Search for the cell housing the specified text and yield its (X, Y) center coordinate. 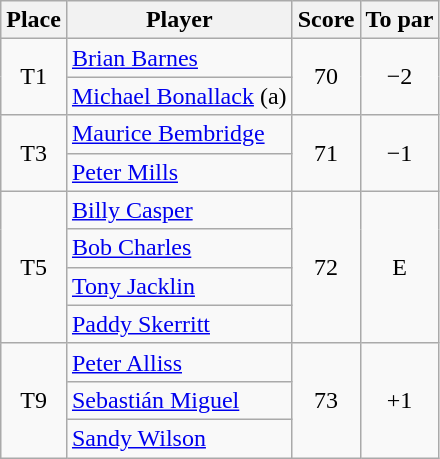
E (400, 267)
Michael Bonallack (a) (179, 96)
Brian Barnes (179, 58)
Billy Casper (179, 210)
−2 (400, 77)
T5 (34, 267)
71 (326, 153)
Sebastián Miguel (179, 400)
Maurice Bembridge (179, 134)
Place (34, 20)
T3 (34, 153)
70 (326, 77)
Player (179, 20)
Sandy Wilson (179, 438)
Bob Charles (179, 248)
Peter Alliss (179, 362)
To par (400, 20)
72 (326, 267)
T9 (34, 400)
Peter Mills (179, 172)
T1 (34, 77)
Score (326, 20)
+1 (400, 400)
−1 (400, 153)
Paddy Skerritt (179, 324)
Tony Jacklin (179, 286)
73 (326, 400)
